Identify which cell holds the provided text, then report its (X, Y) central coordinate. 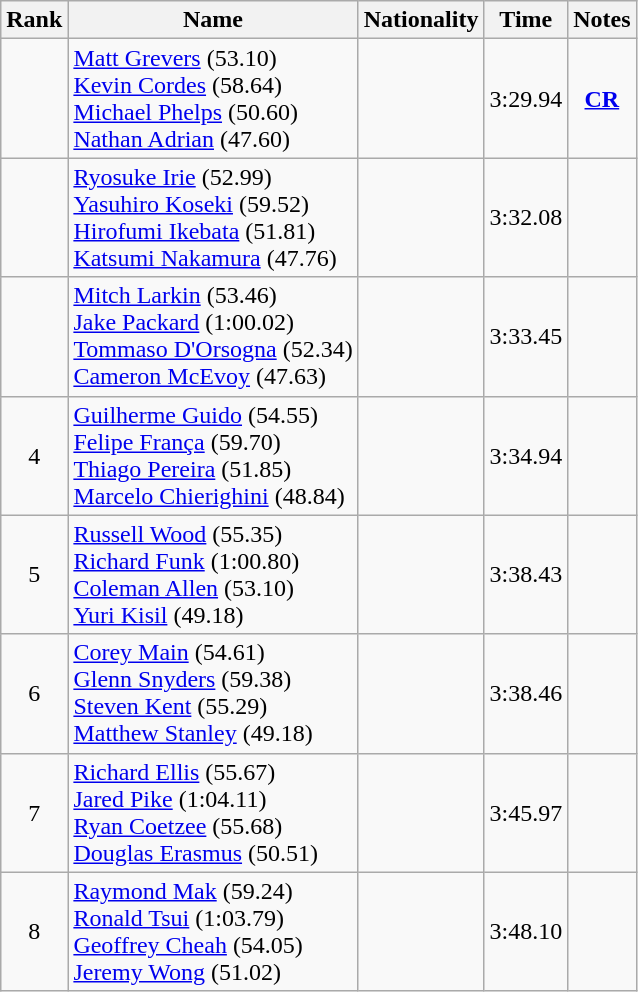
4 (34, 456)
Nationality (421, 20)
6 (34, 694)
3:33.45 (526, 336)
3:48.10 (526, 932)
Time (526, 20)
3:32.08 (526, 218)
3:45.97 (526, 812)
CR (602, 98)
Corey Main (54.61) Glenn Snyders (59.38) Steven Kent (55.29) Matthew Stanley (49.18) (213, 694)
8 (34, 932)
Matt Grevers (53.10) Kevin Cordes (58.64) Michael Phelps (50.60) Nathan Adrian (47.60) (213, 98)
7 (34, 812)
Name (213, 20)
Raymond Mak (59.24) Ronald Tsui (1:03.79) Geoffrey Cheah (54.05) Jeremy Wong (51.02) (213, 932)
Mitch Larkin (53.46) Jake Packard (1:00.02) Tommaso D'Orsogna (52.34) Cameron McEvoy (47.63) (213, 336)
Richard Ellis (55.67) Jared Pike (1:04.11) Ryan Coetzee (55.68) Douglas Erasmus (50.51) (213, 812)
Rank (34, 20)
5 (34, 574)
Ryosuke Irie (52.99) Yasuhiro Koseki (59.52) Hirofumi Ikebata (51.81) Katsumi Nakamura (47.76) (213, 218)
3:38.43 (526, 574)
Guilherme Guido (54.55) Felipe França (59.70) Thiago Pereira (51.85) Marcelo Chierighini (48.84) (213, 456)
3:38.46 (526, 694)
3:34.94 (526, 456)
Russell Wood (55.35) Richard Funk (1:00.80) Coleman Allen (53.10) Yuri Kisil (49.18) (213, 574)
3:29.94 (526, 98)
Notes (602, 20)
